Identify which cell holds the provided text, then report its [x, y] central coordinate. 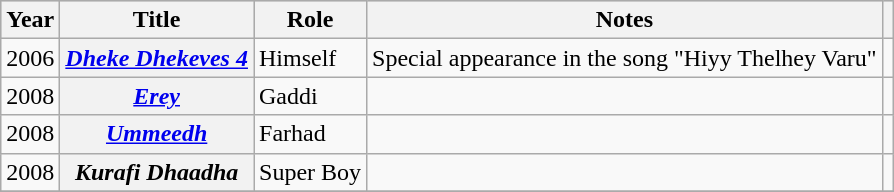
Gaddi [310, 96]
Year [30, 20]
Kurafi Dhaadha [157, 172]
Farhad [310, 134]
Special appearance in the song "Hiyy Thelhey Varu" [625, 58]
Ummeedh [157, 134]
Dheke Dhekeves 4 [157, 58]
Role [310, 20]
Notes [625, 20]
Himself [310, 58]
Erey [157, 96]
Title [157, 20]
Super Boy [310, 172]
2006 [30, 58]
